Return the (X, Y) coordinate for the center point of the cell that contains the specified text.  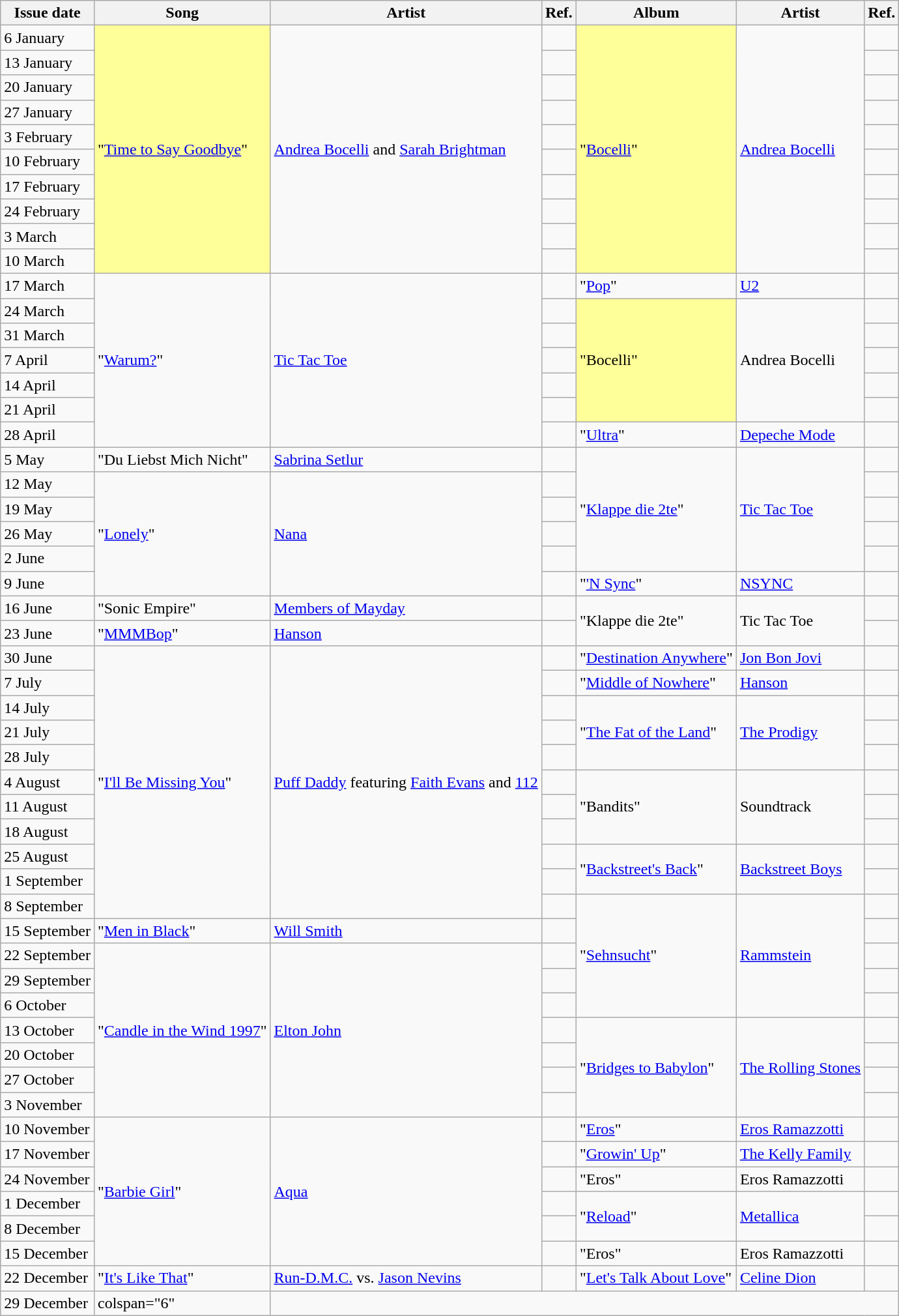
8 December (48, 1229)
12 May (48, 484)
16 June (48, 608)
"MMMBop" (182, 633)
27 January (48, 112)
The Prodigy (800, 732)
21 July (48, 733)
Song (182, 13)
"Sonic Empire" (182, 608)
"Lonely" (182, 534)
Metallica (800, 1216)
"Bandits" (656, 807)
1 December (48, 1204)
"Time to Say Goodbye" (182, 150)
20 January (48, 87)
29 September (48, 980)
27 October (48, 1079)
3 March (48, 236)
"Growin' Up" (656, 1154)
"Sehnsucht" (656, 956)
The Kelly Family (800, 1154)
colspan="6" (182, 1303)
Rammstein (800, 956)
24 March (48, 311)
"Middle of Nowhere" (656, 682)
7 April (48, 360)
Jon Bon Jovi (800, 658)
30 June (48, 658)
7 July (48, 682)
"Ultra" (656, 435)
"Let's Talk About Love" (656, 1278)
Backstreet Boys (800, 869)
Andrea Bocelli and Sarah Brightman (406, 150)
6 October (48, 1005)
2 June (48, 559)
15 December (48, 1253)
24 February (48, 211)
24 November (48, 1179)
25 August (48, 856)
The Rolling Stones (800, 1067)
6 January (48, 38)
"Backstreet's Back" (656, 869)
"It's Like That" (182, 1278)
14 April (48, 385)
"Du Liebst Mich Nicht" (182, 460)
15 September (48, 931)
"Warum?" (182, 360)
NSYNC (800, 583)
13 January (48, 63)
10 March (48, 261)
"The Fat of the Land" (656, 732)
Aqua (406, 1192)
8 September (48, 906)
31 March (48, 336)
"Men in Black" (182, 931)
17 March (48, 285)
"Pop" (656, 285)
4 August (48, 782)
Album (656, 13)
1 September (48, 881)
28 April (48, 435)
17 February (48, 186)
"Candle in the Wind 1997" (182, 1030)
22 September (48, 956)
"Bridges to Babylon" (656, 1067)
"Reload" (656, 1216)
20 October (48, 1055)
23 June (48, 633)
Celine Dion (800, 1278)
3 November (48, 1105)
22 December (48, 1278)
Depeche Mode (800, 435)
"'N Sync" (656, 583)
Issue date (48, 13)
26 May (48, 534)
Run-D.M.C. vs. Jason Nevins (406, 1278)
"Destination Anywhere" (656, 658)
10 November (48, 1130)
19 May (48, 509)
Sabrina Setlur (406, 460)
11 August (48, 807)
3 February (48, 137)
18 August (48, 832)
Soundtrack (800, 807)
14 July (48, 707)
10 February (48, 162)
Puff Daddy featuring Faith Evans and 112 (406, 782)
U2 (800, 285)
28 July (48, 757)
17 November (48, 1154)
Members of Mayday (406, 608)
9 June (48, 583)
13 October (48, 1030)
Will Smith (406, 931)
"I'll Be Missing You" (182, 782)
Nana (406, 534)
21 April (48, 410)
"Barbie Girl" (182, 1192)
Elton John (406, 1030)
29 December (48, 1303)
5 May (48, 460)
